Capture the cell that displays the provided text and extract its (x, y) central coordinate. 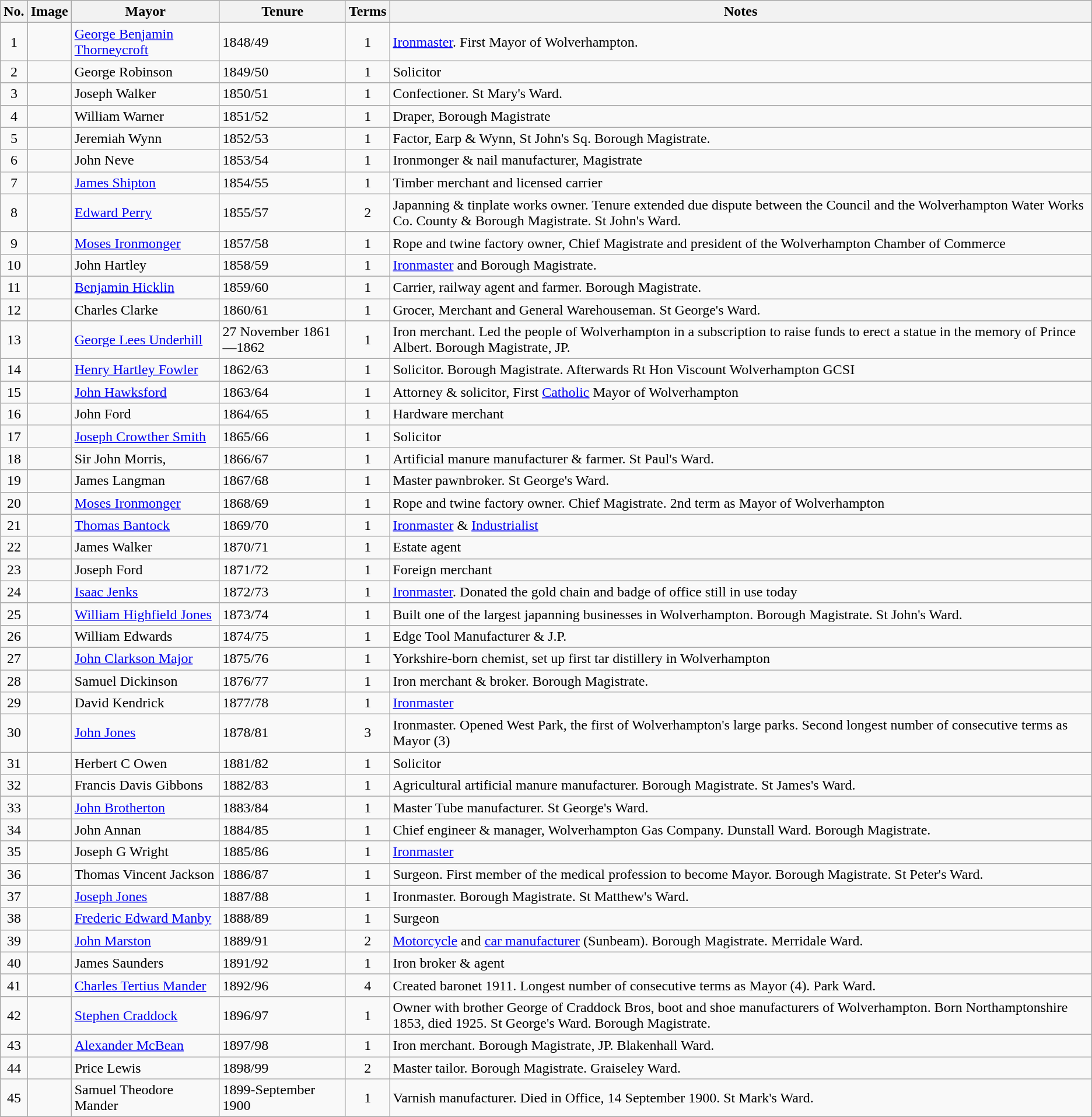
George Benjamin Thorneycroft (145, 42)
1860/61 (282, 310)
Master Tube manufacturer. St George's Ward. (741, 808)
Agricultural artificial manure manufacturer. Borough Magistrate. St James's Ward. (741, 786)
1864/65 (282, 414)
Edward Perry (145, 212)
1869/70 (282, 525)
20 (14, 503)
Rope and twine factory owner, Chief Magistrate and president of the Wolverhampton Chamber of Commerce (741, 243)
1866/67 (282, 459)
Yorkshire-born chemist, set up first tar distillery in Wolverhampton (741, 658)
Mayor (145, 12)
Ironmonger & nail manufacturer, Magistrate (741, 160)
1858/59 (282, 265)
David Kendrick (145, 703)
17 (14, 437)
James Shipton (145, 183)
George Lees Underhill (145, 340)
1888/89 (282, 919)
George Robinson (145, 72)
Thomas Bantock (145, 525)
1874/75 (282, 636)
8 (14, 212)
36 (14, 874)
1849/50 (282, 72)
John Neve (145, 160)
24 (14, 592)
1889/91 (282, 941)
15 (14, 392)
13 (14, 340)
Master tailor. Borough Magistrate. Graiseley Ward. (741, 1067)
16 (14, 414)
39 (14, 941)
Alexander McBean (145, 1045)
1848/49 (282, 42)
1862/63 (282, 370)
Solicitor. Borough Magistrate. Afterwards Rt Hon Viscount Wolverhampton GCSI (741, 370)
Hardware merchant (741, 414)
5 (14, 138)
1877/78 (282, 703)
14 (14, 370)
1892/96 (282, 985)
28 (14, 681)
Ironmaster. First Mayor of Wolverhampton. (741, 42)
12 (14, 310)
1878/81 (282, 733)
John Clarkson Major (145, 658)
Built one of the largest japanning businesses in Wolverhampton. Borough Magistrate. St John's Ward. (741, 614)
Varnish manufacturer. Died in Office, 14 September 1900. St Mark's Ward. (741, 1098)
19 (14, 481)
Grocer, Merchant and General Warehouseman. St George's Ward. (741, 310)
Jeremiah Wynn (145, 138)
1852/53 (282, 138)
35 (14, 852)
23 (14, 570)
Foreign merchant (741, 570)
1886/87 (282, 874)
9 (14, 243)
John Ford (145, 414)
Price Lewis (145, 1067)
Rope and twine factory owner. Chief Magistrate. 2nd term as Mayor of Wolverhampton (741, 503)
33 (14, 808)
Draper, Borough Magistrate (741, 116)
1898/99 (282, 1067)
1897/98 (282, 1045)
James Walker (145, 547)
6 (14, 160)
Ironmaster. Opened West Park, the first of Wolverhampton's large parks. Second longest number of consecutive terms as Mayor (3) (741, 733)
Herbert C Owen (145, 763)
1891/92 (282, 963)
1871/72 (282, 570)
John Jones (145, 733)
James Saunders (145, 963)
32 (14, 786)
26 (14, 636)
1853/54 (282, 160)
1881/82 (282, 763)
1875/76 (282, 658)
40 (14, 963)
45 (14, 1098)
Terms (367, 12)
34 (14, 830)
1899-September 1900 (282, 1098)
Joseph G Wright (145, 852)
1896/97 (282, 1015)
John Hawksford (145, 392)
Estate agent (741, 547)
William Highfield Jones (145, 614)
30 (14, 733)
Factor, Earp & Wynn, St John's Sq. Borough Magistrate. (741, 138)
Joseph Jones (145, 896)
Carrier, railway agent and farmer. Borough Magistrate. (741, 287)
1887/88 (282, 896)
Created baronet 1911. Longest number of consecutive terms as Mayor (4). Park Ward. (741, 985)
William Edwards (145, 636)
Thomas Vincent Jackson (145, 874)
Surgeon (741, 919)
21 (14, 525)
Charles Clarke (145, 310)
18 (14, 459)
22 (14, 547)
1885/86 (282, 852)
Ironmaster. Donated the gold chain and badge of office still in use today (741, 592)
Artificial manure manufacturer & farmer. St Paul's Ward. (741, 459)
Francis Davis Gibbons (145, 786)
1859/60 (282, 287)
John Hartley (145, 265)
Chief engineer & manager, Wolverhampton Gas Company. Dunstall Ward. Borough Magistrate. (741, 830)
James Langman (145, 481)
27 November 1861—1862 (282, 340)
11 (14, 287)
1863/64 (282, 392)
1883/84 (282, 808)
25 (14, 614)
Stephen Craddock (145, 1015)
Frederic Edward Manby (145, 919)
Sir John Morris, (145, 459)
38 (14, 919)
Ironmaster and Borough Magistrate. (741, 265)
Surgeon. First member of the medical profession to become Mayor. Borough Magistrate. St Peter's Ward. (741, 874)
Iron merchant & broker. Borough Magistrate. (741, 681)
1873/74 (282, 614)
Joseph Crowther Smith (145, 437)
Ironmaster. Borough Magistrate. St Matthew's Ward. (741, 896)
10 (14, 265)
No. (14, 12)
William Warner (145, 116)
John Brotherton (145, 808)
43 (14, 1045)
1851/52 (282, 116)
Confectioner. St Mary's Ward. (741, 94)
John Marston (145, 941)
Iron broker & agent (741, 963)
7 (14, 183)
41 (14, 985)
Edge Tool Manufacturer & J.P. (741, 636)
1865/66 (282, 437)
Samuel Theodore Mander (145, 1098)
Isaac Jenks (145, 592)
1850/51 (282, 94)
Charles Tertius Mander (145, 985)
27 (14, 658)
1876/77 (282, 681)
1867/68 (282, 481)
1872/73 (282, 592)
37 (14, 896)
Samuel Dickinson (145, 681)
1870/71 (282, 547)
Benjamin Hicklin (145, 287)
Image (49, 12)
Tenure (282, 12)
42 (14, 1015)
1882/83 (282, 786)
44 (14, 1067)
31 (14, 763)
Attorney & solicitor, First Catholic Mayor of Wolverhampton (741, 392)
Joseph Walker (145, 94)
Notes (741, 12)
Ironmaster & Industrialist (741, 525)
29 (14, 703)
Timber merchant and licensed carrier (741, 183)
1868/69 (282, 503)
Joseph Ford (145, 570)
Motorcycle and car manufacturer (Sunbeam). Borough Magistrate. Merridale Ward. (741, 941)
Iron merchant. Borough Magistrate, JP. Blakenhall Ward. (741, 1045)
Henry Hartley Fowler (145, 370)
1884/85 (282, 830)
1855/57 (282, 212)
1854/55 (282, 183)
1857/58 (282, 243)
John Annan (145, 830)
Master pawnbroker. St George's Ward. (741, 481)
